Scan for the cell matching the given text and deliver its (X, Y) coordinate at center. 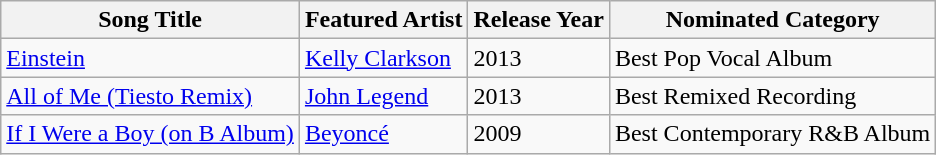
If I Were a Boy (on B Album) (150, 134)
John Legend (384, 96)
2009 (538, 134)
Best Contemporary R&B Album (772, 134)
Featured Artist (384, 20)
Einstein (150, 58)
All of Me (Tiesto Remix) (150, 96)
Release Year (538, 20)
Best Remixed Recording (772, 96)
Nominated Category (772, 20)
Kelly Clarkson (384, 58)
Best Pop Vocal Album (772, 58)
Beyoncé (384, 134)
Song Title (150, 20)
